Locate the cell with the specified text and output its (x, y) center coordinate. 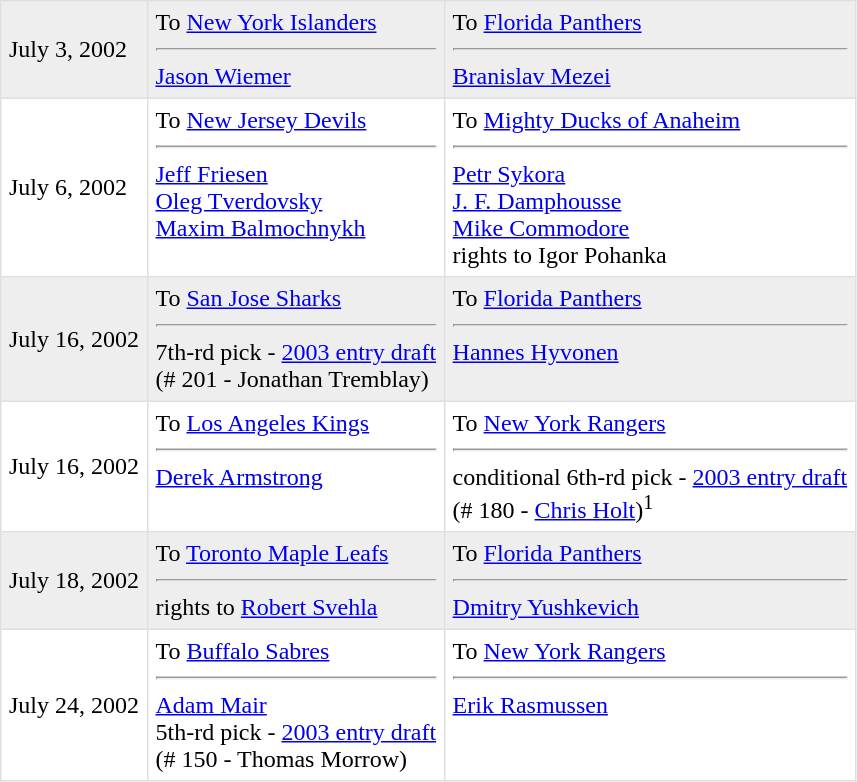
July 24, 2002 (74, 706)
July 3, 2002 (74, 50)
To New York Rangersconditional 6th-rd pick - 2003 entry draft(# 180 - Chris Holt)1 (650, 466)
To New York IslandersJason Wiemer (296, 50)
July 18, 2002 (74, 581)
To New Jersey DevilsJeff FriesenOleg TverdovskyMaxim Balmochnykh (296, 187)
To Buffalo SabresAdam Mair5th-rd pick - 2003 entry draft(# 150 - Thomas Morrow) (296, 706)
To Mighty Ducks of AnaheimPetr SykoraJ. F. DamphousseMike Commodorerights to Igor Pohanka (650, 187)
To New York RangersErik Rasmussen (650, 706)
July 6, 2002 (74, 187)
To Florida PanthersDmitry Yushkevich (650, 581)
To Florida PanthersBranislav Mezei (650, 50)
To Toronto Maple Leafsrights to Robert Svehla (296, 581)
To Los Angeles KingsDerek Armstrong (296, 466)
To Florida PanthersHannes Hyvonen (650, 339)
To San Jose Sharks7th-rd pick - 2003 entry draft(# 201 - Jonathan Tremblay) (296, 339)
